Pinpoint the cell where the given text exists, returning its (x, y) midpoint coordinate. 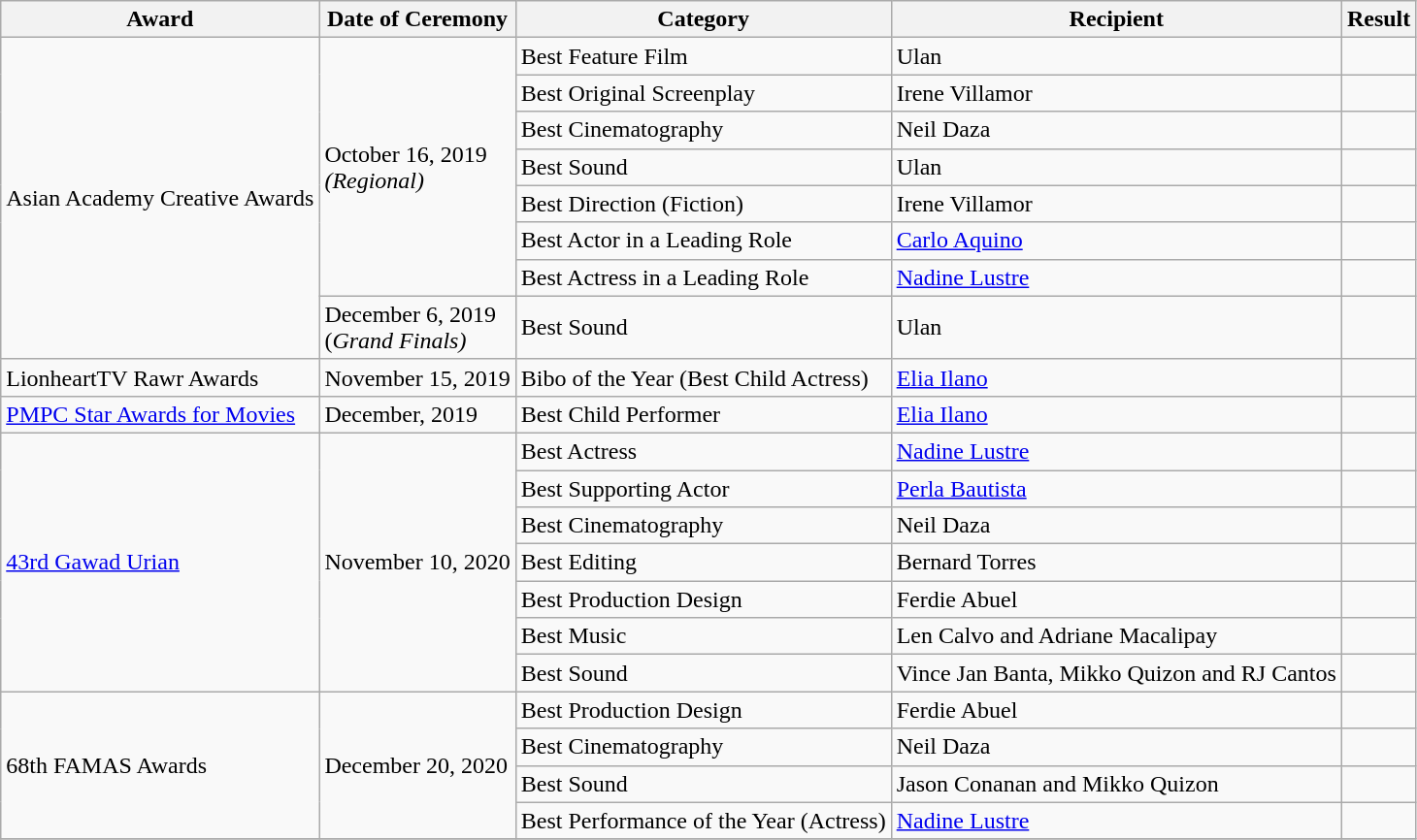
Best Editing (703, 563)
Best Actress (703, 451)
December 20, 2020 (417, 765)
Carlo Aquino (1116, 241)
Best Child Performer (703, 414)
Best Actor in a Leading Role (703, 241)
Perla Bautista (1116, 488)
LionheartTV Rawr Awards (160, 377)
October 16, 2019(Regional) (417, 167)
Best Original Screenplay (703, 93)
Asian Academy Creative Awards (160, 199)
Award (160, 19)
Len Calvo and Adriane Macalipay (1116, 636)
Best Music (703, 636)
Bibo of the Year (Best Child Actress) (703, 377)
November 15, 2019 (417, 377)
Result (1378, 19)
Best Direction (Fiction) (703, 204)
43rd Gawad Urian (160, 562)
Jason Conanan and Mikko Quizon (1116, 784)
Vince Jan Banta, Mikko Quizon and RJ Cantos (1116, 673)
68th FAMAS Awards (160, 765)
Recipient (1116, 19)
Best Feature Film (703, 56)
Best Actress in a Leading Role (703, 277)
November 10, 2020 (417, 562)
Category (703, 19)
December 6, 2019(Grand Finals) (417, 328)
Best Supporting Actor (703, 488)
Bernard Torres (1116, 563)
Best Performance of the Year (Actress) (703, 821)
Date of Ceremony (417, 19)
December, 2019 (417, 414)
PMPC Star Awards for Movies (160, 414)
